Scan for the cell matching the given text and deliver its [X, Y] coordinate at center. 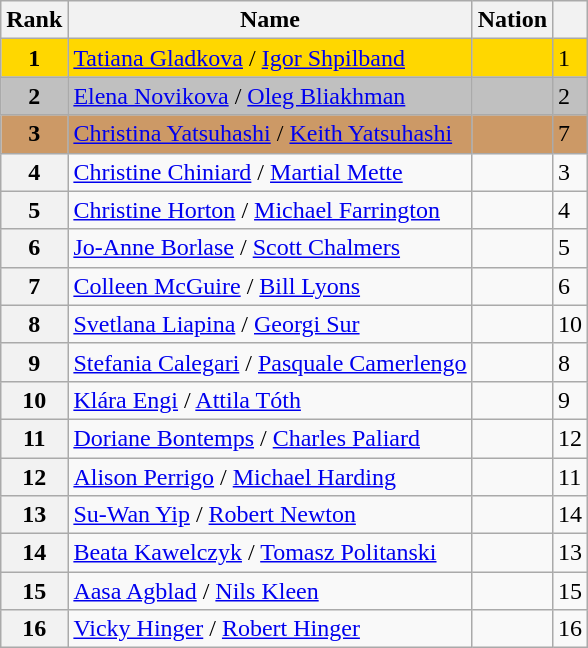
Name [270, 20]
Doriane Bontemps / Charles Paliard [270, 438]
Alison Perrigo / Michael Harding [270, 477]
Jo-Anne Borlase / Scott Chalmers [270, 248]
Christine Chiniard / Martial Mette [270, 172]
Svetlana Liapina / Georgi Sur [270, 324]
Elena Novikova / Oleg Bliakhman [270, 96]
Christina Yatsuhashi / Keith Yatsuhashi [270, 134]
Nation [512, 20]
Vicky Hinger / Robert Hinger [270, 629]
Christine Horton / Michael Farrington [270, 210]
Aasa Agblad / Nils Kleen [270, 591]
Rank [34, 20]
Tatiana Gladkova / Igor Shpilband [270, 58]
Colleen McGuire / Bill Lyons [270, 286]
Beata Kawelczyk / Tomasz Politanski [270, 553]
Stefania Calegari / Pasquale Camerlengo [270, 362]
Su-Wan Yip / Robert Newton [270, 515]
Klára Engi / Attila Tóth [270, 400]
